Scan for the cell matching the given text and deliver its [X, Y] coordinate at center. 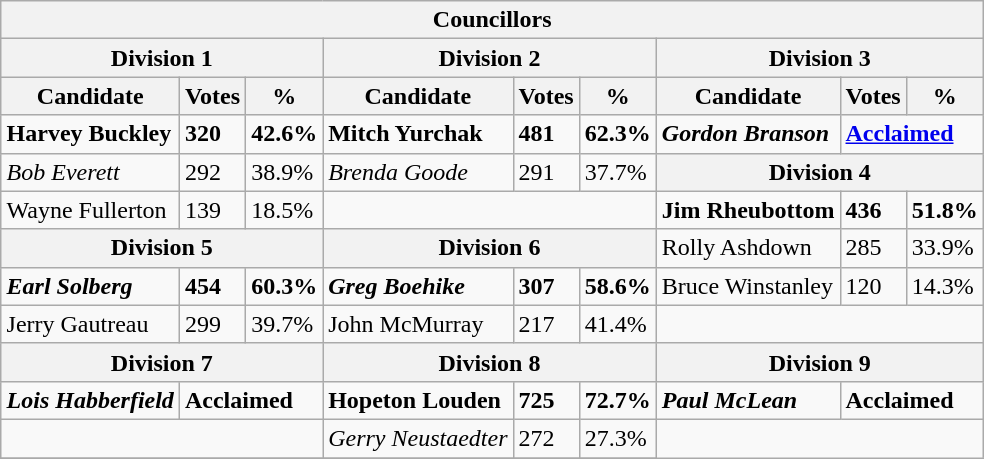
272 [546, 438]
Gordon Branson [748, 134]
Councillors [492, 20]
Division 3 [820, 58]
39.7% [284, 324]
Hopeton Louden [418, 400]
Division 1 [162, 58]
Rolly Ashdown [748, 248]
Division 2 [490, 58]
Division 9 [820, 362]
285 [873, 248]
14.3% [944, 286]
307 [546, 286]
454 [212, 286]
Mitch Yurchak [418, 134]
Division 5 [162, 248]
27.3% [618, 438]
Division 6 [490, 248]
Jerry Gautreau [90, 324]
41.4% [618, 324]
481 [546, 134]
120 [873, 286]
60.3% [284, 286]
18.5% [284, 210]
Division 8 [490, 362]
33.9% [944, 248]
299 [212, 324]
Brenda Goode [418, 172]
Harvey Buckley [90, 134]
139 [212, 210]
62.3% [618, 134]
58.6% [618, 286]
42.6% [284, 134]
Bruce Winstanley [748, 286]
Jim Rheubottom [748, 210]
38.9% [284, 172]
Bob Everett [90, 172]
37.7% [618, 172]
320 [212, 134]
John McMurray [418, 324]
Greg Boehike [418, 286]
436 [873, 210]
51.8% [944, 210]
72.7% [618, 400]
Division 7 [162, 362]
217 [546, 324]
Lois Habberfield [90, 400]
292 [212, 172]
291 [546, 172]
725 [546, 400]
Division 4 [820, 172]
Paul McLean [748, 400]
Earl Solberg [90, 286]
Gerry Neustaedter [418, 438]
Wayne Fullerton [90, 210]
